For the text-containing cell, return its midpoint in [x, y] coordinate format. 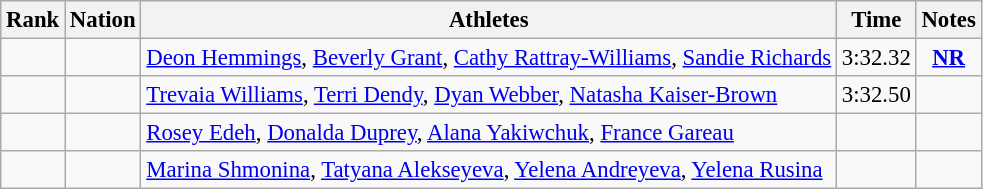
Time [877, 20]
Athletes [489, 20]
3:32.32 [877, 58]
Rank [33, 20]
Rosey Edeh, Donalda Duprey, Alana Yakiwchuk, France Gareau [489, 133]
NR [948, 58]
Marina Shmonina, Tatyana Alekseyeva, Yelena Andreyeva, Yelena Rusina [489, 170]
Nation [103, 20]
Notes [948, 20]
Deon Hemmings, Beverly Grant, Cathy Rattray-Williams, Sandie Richards [489, 58]
Trevaia Williams, Terri Dendy, Dyan Webber, Natasha Kaiser-Brown [489, 95]
3:32.50 [877, 95]
